Return (x, y) of the center of cell containing provided text 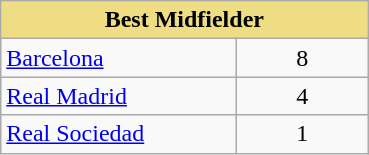
1 (302, 134)
Real Madrid (119, 96)
Real Sociedad (119, 134)
Best Midfielder (184, 20)
4 (302, 96)
8 (302, 58)
Barcelona (119, 58)
